Output the [x, y] coordinate of the center of the cell containing the given text.  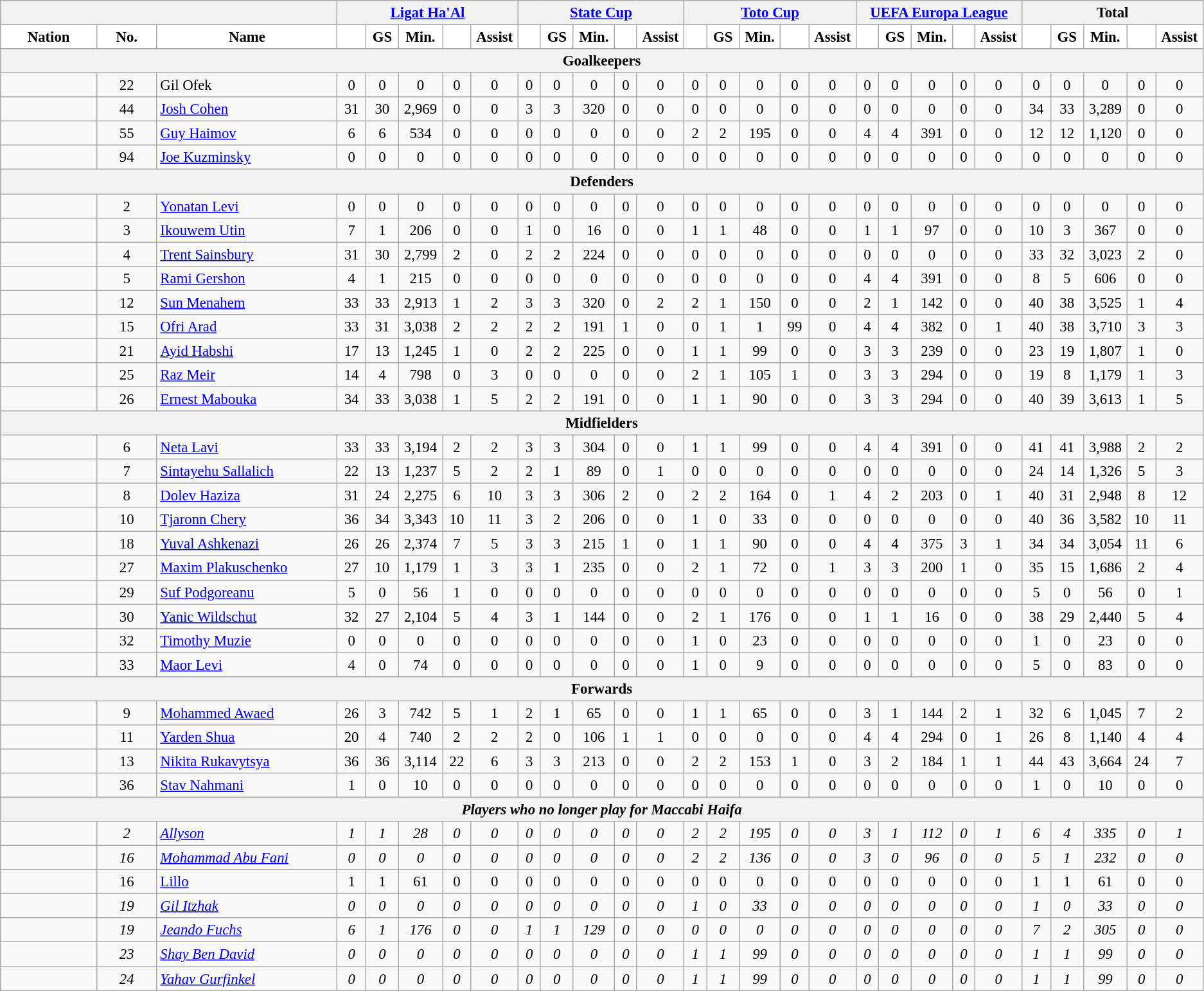
213 [594, 761]
Midfielders [602, 423]
3,664 [1105, 761]
Ligat Ha'Al [428, 13]
335 [1105, 834]
39 [1067, 399]
Yuval Ashkenazi [247, 544]
55 [127, 134]
3,289 [1105, 109]
18 [127, 544]
Josh Cohen [247, 109]
1,326 [1105, 471]
35 [1037, 568]
Sintayehu Sallalich [247, 471]
Goalkeepers [602, 61]
2,913 [420, 303]
3,525 [1105, 303]
3,613 [1105, 399]
UEFA Europa League [939, 13]
Ikouwem Utin [247, 230]
Jeando Fuchs [247, 931]
136 [760, 858]
164 [760, 496]
Guy Haimov [247, 134]
43 [1067, 761]
3,582 [1105, 520]
Yahav Gurfinkel [247, 979]
72 [760, 568]
606 [1105, 278]
1,237 [420, 471]
2,969 [420, 109]
Stav Nahmani [247, 785]
1,140 [1105, 737]
798 [420, 375]
534 [420, 134]
Nikita Rukavytsya [247, 761]
Tjaronn Chery [247, 520]
304 [594, 448]
94 [127, 157]
17 [352, 351]
153 [760, 761]
224 [594, 254]
Ernest Mabouka [247, 399]
225 [594, 351]
Ayid Habshi [247, 351]
Yonatan Levi [247, 206]
21 [127, 351]
1,686 [1105, 568]
Nation [49, 37]
3,023 [1105, 254]
25 [127, 375]
1,245 [420, 351]
Raz Meir [247, 375]
Toto Cup [770, 13]
Ofri Arad [247, 327]
3,343 [420, 520]
2,374 [420, 544]
Allyson [247, 834]
Sun Menahem [247, 303]
2,104 [420, 617]
Suf Podgoreanu [247, 592]
112 [932, 834]
Mohammed Awaed [247, 713]
106 [594, 737]
142 [932, 303]
3,988 [1105, 448]
Forwards [602, 689]
28 [420, 834]
96 [932, 858]
367 [1105, 230]
Dolev Haziza [247, 496]
375 [932, 544]
Gil Ofek [247, 85]
Players who no longer play for Maccabi Haifa [602, 810]
3,194 [420, 448]
1,807 [1105, 351]
State Cup [601, 13]
Joe Kuzminsky [247, 157]
150 [760, 303]
105 [760, 375]
Maor Levi [247, 665]
Lillo [247, 882]
203 [932, 496]
2,799 [420, 254]
2,440 [1105, 617]
Trent Sainsbury [247, 254]
Timothy Muzie [247, 640]
Name [247, 37]
20 [352, 737]
235 [594, 568]
306 [594, 496]
Shay Ben David [247, 954]
Mohammad Abu Fani [247, 858]
305 [1105, 931]
2,275 [420, 496]
Defenders [602, 182]
232 [1105, 858]
Neta Lavi [247, 448]
Yanic Wildschut [247, 617]
382 [932, 327]
2,948 [1105, 496]
No. [127, 37]
740 [420, 737]
Rami Gershon [247, 278]
200 [932, 568]
3,710 [1105, 327]
97 [932, 230]
742 [420, 713]
74 [420, 665]
1,045 [1105, 713]
129 [594, 931]
239 [932, 351]
89 [594, 471]
83 [1105, 665]
48 [760, 230]
3,054 [1105, 544]
Maxim Plakuschenko [247, 568]
3,114 [420, 761]
184 [932, 761]
1,120 [1105, 134]
Yarden Shua [247, 737]
Gil Itzhak [247, 906]
Total [1113, 13]
